Find where the given text appears and provide that cell's center as [X, Y] coordinate. 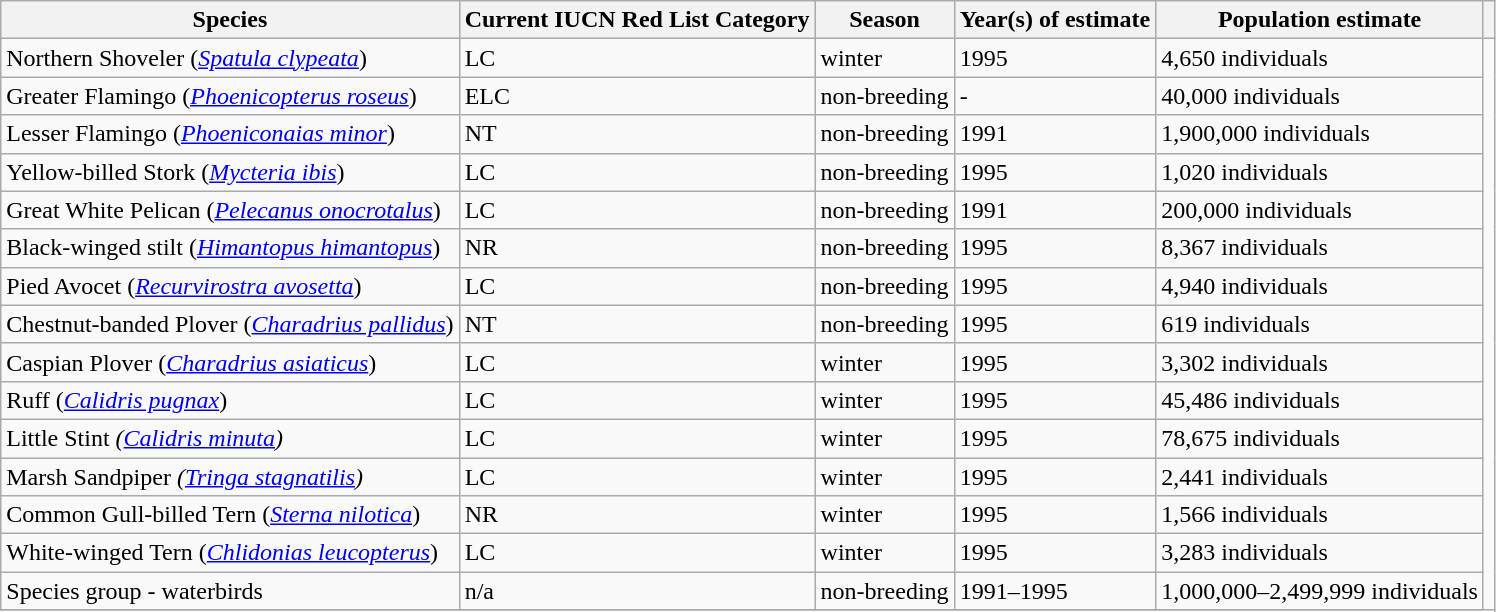
Pied Avocet (Recurvirostra avosetta) [230, 286]
Species group - waterbirds [230, 591]
Current IUCN Red List Category [637, 20]
3,283 individuals [1320, 553]
Great White Pelican (Pelecanus onocrotalus) [230, 210]
8,367 individuals [1320, 248]
ELC [637, 96]
Marsh Sandpiper (Tringa stagnatilis) [230, 477]
4,940 individuals [1320, 286]
- [1055, 96]
1,566 individuals [1320, 515]
Common Gull-billed Tern (Sterna nilotica) [230, 515]
Lesser Flamingo (Phoeniconaias minor) [230, 134]
40,000 individuals [1320, 96]
Year(s) of estimate [1055, 20]
1,020 individuals [1320, 172]
45,486 individuals [1320, 400]
2,441 individuals [1320, 477]
Caspian Plover (Charadrius asiaticus) [230, 362]
Chestnut-banded Plover (Charadrius pallidus) [230, 324]
1,000,000–2,499,999 individuals [1320, 591]
3,302 individuals [1320, 362]
Population estimate [1320, 20]
Season [884, 20]
Northern Shoveler (Spatula clypeata) [230, 58]
White-winged Tern (Chlidonias leucopterus) [230, 553]
78,675 individuals [1320, 438]
Little Stint (Calidris minuta) [230, 438]
1,900,000 individuals [1320, 134]
1991–1995 [1055, 591]
Greater Flamingo (Phoenicopterus roseus) [230, 96]
Ruff (Calidris pugnax) [230, 400]
619 individuals [1320, 324]
200,000 individuals [1320, 210]
Species [230, 20]
4,650 individuals [1320, 58]
Black-winged stilt (Himantopus himantopus) [230, 248]
Yellow-billed Stork (Mycteria ibis) [230, 172]
n/a [637, 591]
